From the cell containing the given text, extract its center point as [x, y] coordinate. 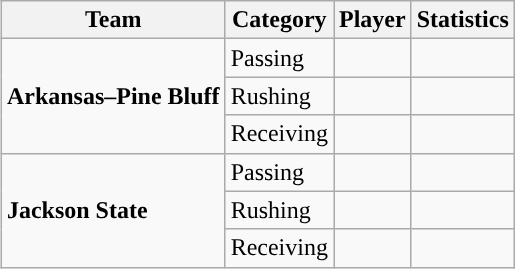
Statistics [462, 20]
Team [113, 20]
Arkansas–Pine Bluff [113, 96]
Jackson State [113, 210]
Category [279, 20]
Player [373, 20]
